Search for the cell housing the specified text and yield its (x, y) center coordinate. 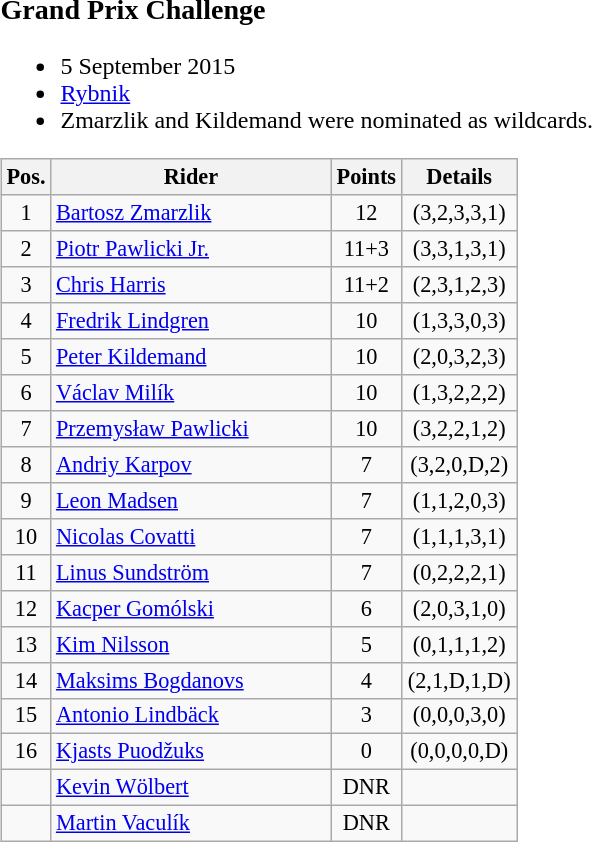
Rider (191, 177)
0 (366, 752)
Kim Nilsson (191, 644)
Nicolas Covatti (191, 536)
(1,3,3,0,3) (460, 321)
13 (26, 644)
Václav Milík (191, 393)
Peter Kildemand (191, 357)
Piotr Pawlicki Jr. (191, 249)
2 (26, 249)
Fredrik Lindgren (191, 321)
Details (460, 177)
(2,1,D,1,D) (460, 680)
(0,0,0,3,0) (460, 716)
Antonio Lindbäck (191, 716)
Pos. (26, 177)
11+3 (366, 249)
(3,3,1,3,1) (460, 249)
(1,1,1,3,1) (460, 536)
(0,1,1,1,2) (460, 644)
(3,2,3,3,1) (460, 213)
Bartosz Zmarzlik (191, 213)
1 (26, 213)
(3,2,2,1,2) (460, 429)
Andriy Karpov (191, 465)
(1,3,2,2,2) (460, 393)
Leon Madsen (191, 501)
15 (26, 716)
Kjasts Puodžuks (191, 752)
Chris Harris (191, 285)
Linus Sundström (191, 572)
16 (26, 752)
(2,0,3,2,3) (460, 357)
Martin Vaculík (191, 824)
14 (26, 680)
(2,0,3,1,0) (460, 608)
Kacper Gomólski (191, 608)
11+2 (366, 285)
9 (26, 501)
(0,0,0,0,D) (460, 752)
Kevin Wölbert (191, 788)
(1,1,2,0,3) (460, 501)
(2,3,1,2,3) (460, 285)
(3,2,0,D,2) (460, 465)
Maksims Bogdanovs (191, 680)
Przemysław Pawlicki (191, 429)
Points (366, 177)
(0,2,2,2,1) (460, 572)
8 (26, 465)
11 (26, 572)
